For the text-containing cell, return its midpoint in (X, Y) coordinate format. 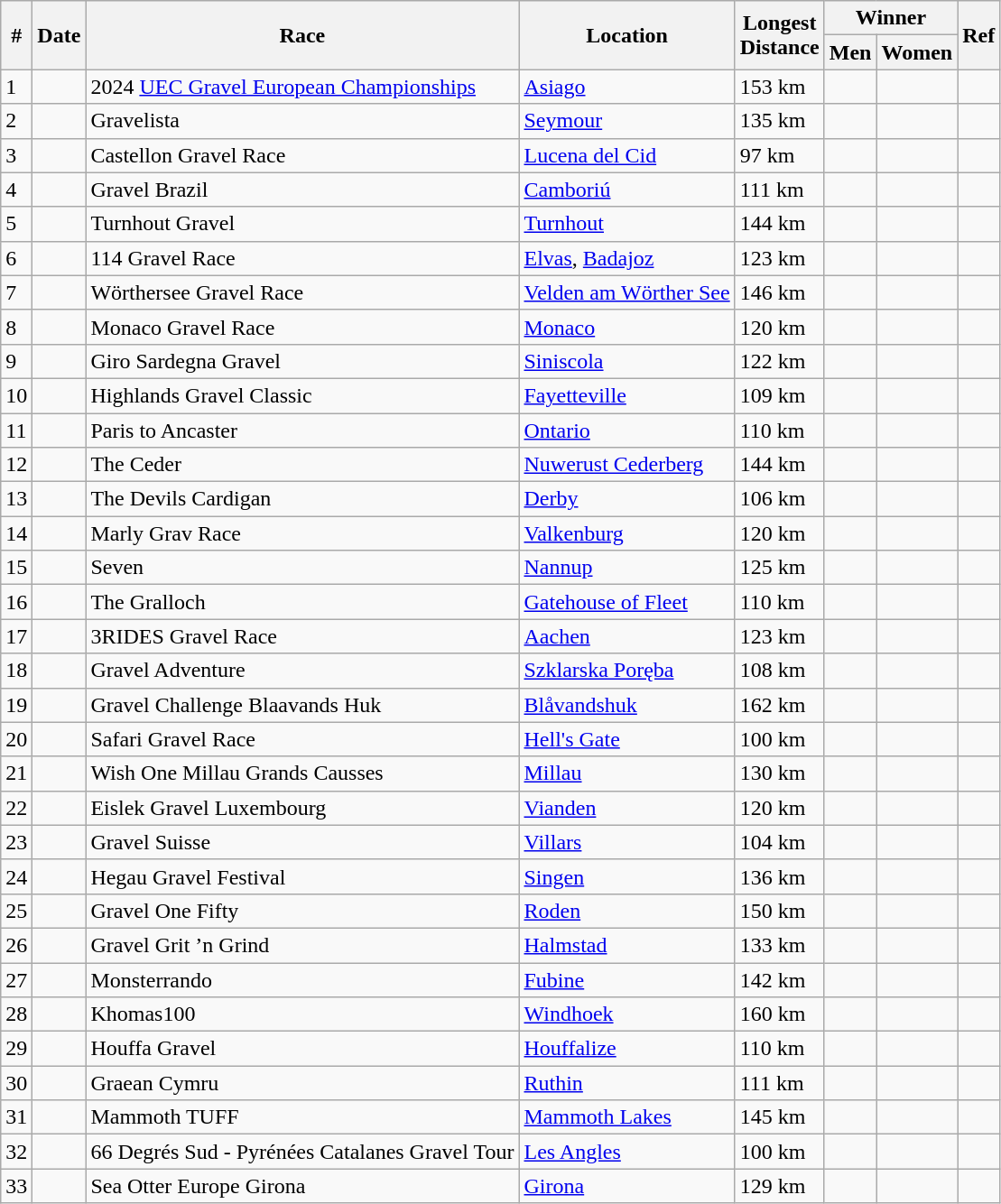
145 km (780, 1117)
15 (16, 568)
Lucena del Cid (626, 155)
Graean Cymru (302, 1083)
108 km (780, 671)
8 (16, 327)
Location (626, 35)
2 (16, 121)
3RIDES Gravel Race (302, 636)
Giro Sardegna Gravel (302, 361)
7 (16, 292)
2024 UEC Gravel European Championships (302, 87)
Monaco (626, 327)
Blåvandshuk (626, 705)
Velden am Wörther See (626, 292)
Winner (890, 18)
Windhoek (626, 1014)
Szklarska Poręba (626, 671)
Gravelista (302, 121)
11 (16, 431)
Khomas100 (302, 1014)
Houffa Gravel (302, 1049)
Asiago (626, 87)
97 km (780, 155)
Monaco Gravel Race (302, 327)
Turnhout (626, 224)
Les Angles (626, 1152)
Gravel Adventure (302, 671)
Wish One Millau Grands Causses (302, 773)
# (16, 35)
Roden (626, 911)
66 Degrés Sud - Pyrénées Catalanes Gravel Tour (302, 1152)
114 Gravel Race (302, 258)
18 (16, 671)
160 km (780, 1014)
Nannup (626, 568)
Highlands Gravel Classic (302, 395)
162 km (780, 705)
Gravel One Fifty (302, 911)
Ruthin (626, 1083)
17 (16, 636)
Eislek Gravel Luxembourg (302, 808)
Gravel Grit ’n Grind (302, 945)
129 km (780, 1186)
Nuwerust Cederberg (626, 465)
12 (16, 465)
Ontario (626, 431)
22 (16, 808)
Paris to Ancaster (302, 431)
16 (16, 602)
Women (917, 52)
Safari Gravel Race (302, 739)
Houffalize (626, 1049)
Camboriú (626, 190)
Wörthersee Gravel Race (302, 292)
Marly Grav Race (302, 533)
Gatehouse of Fleet (626, 602)
28 (16, 1014)
19 (16, 705)
Vianden (626, 808)
Villars (626, 842)
153 km (780, 87)
6 (16, 258)
The Ceder (302, 465)
Longest Distance (780, 35)
Gravel Brazil (302, 190)
31 (16, 1117)
125 km (780, 568)
9 (16, 361)
13 (16, 499)
106 km (780, 499)
Derby (626, 499)
150 km (780, 911)
Mammoth Lakes (626, 1117)
1 (16, 87)
Seymour (626, 121)
Halmstad (626, 945)
The Gralloch (302, 602)
3 (16, 155)
Race (302, 35)
Men (850, 52)
27 (16, 979)
14 (16, 533)
135 km (780, 121)
Gravel Challenge Blaavands Huk (302, 705)
The Devils Cardigan (302, 499)
Monsterrando (302, 979)
142 km (780, 979)
26 (16, 945)
Hell's Gate (626, 739)
146 km (780, 292)
136 km (780, 876)
104 km (780, 842)
109 km (780, 395)
30 (16, 1083)
Fayetteville (626, 395)
Singen (626, 876)
10 (16, 395)
5 (16, 224)
33 (16, 1186)
133 km (780, 945)
20 (16, 739)
Siniscola (626, 361)
Fubine (626, 979)
Mammoth TUFF (302, 1117)
Hegau Gravel Festival (302, 876)
Castellon Gravel Race (302, 155)
Turnhout Gravel (302, 224)
Girona (626, 1186)
Sea Otter Europe Girona (302, 1186)
Millau (626, 773)
130 km (780, 773)
122 km (780, 361)
Gravel Suisse (302, 842)
32 (16, 1152)
Valkenburg (626, 533)
Date (60, 35)
24 (16, 876)
4 (16, 190)
21 (16, 773)
25 (16, 911)
Aachen (626, 636)
Elvas, Badajoz (626, 258)
Ref (978, 35)
29 (16, 1049)
23 (16, 842)
Seven (302, 568)
